Find where the given text appears and provide that cell's center as [X, Y] coordinate. 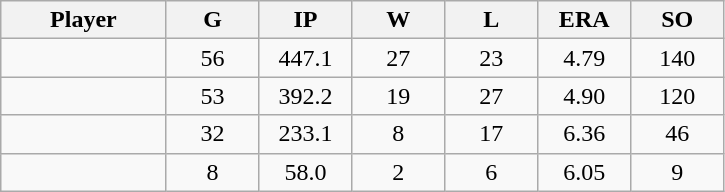
W [398, 20]
120 [678, 96]
Player [84, 20]
53 [212, 96]
392.2 [306, 96]
9 [678, 172]
32 [212, 134]
6.05 [584, 172]
17 [492, 134]
2 [398, 172]
ERA [584, 20]
233.1 [306, 134]
46 [678, 134]
19 [398, 96]
447.1 [306, 58]
G [212, 20]
4.90 [584, 96]
6.36 [584, 134]
23 [492, 58]
IP [306, 20]
6 [492, 172]
SO [678, 20]
56 [212, 58]
140 [678, 58]
4.79 [584, 58]
L [492, 20]
58.0 [306, 172]
